Determine the [X, Y] coordinate at the center of the cell enclosing the given text.  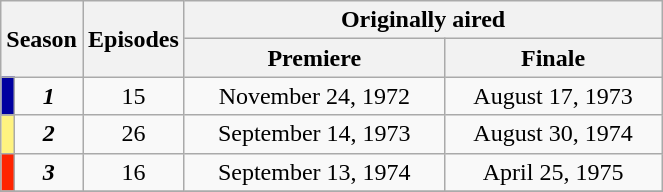
November 24, 1972 [314, 96]
April 25, 1975 [553, 172]
Originally aired [423, 20]
26 [133, 134]
16 [133, 172]
Episodes [133, 39]
September 13, 1974 [314, 172]
Premiere [314, 58]
August 30, 1974 [553, 134]
15 [133, 96]
Finale [553, 58]
1 [49, 96]
Season [42, 39]
August 17, 1973 [553, 96]
2 [49, 134]
September 14, 1973 [314, 134]
3 [49, 172]
